Capture the cell that displays the provided text and extract its (X, Y) central coordinate. 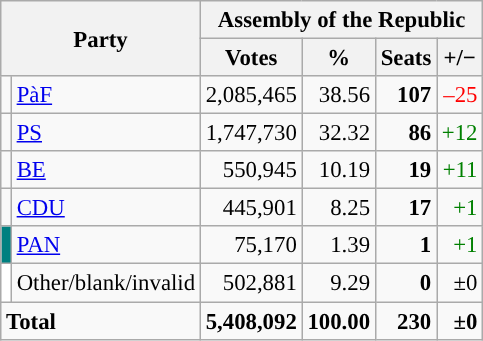
75,170 (251, 245)
107 (406, 95)
19 (406, 170)
32.32 (338, 133)
Assembly of the Republic (341, 20)
230 (406, 321)
17 (406, 208)
445,901 (251, 208)
100.00 (338, 321)
9.29 (338, 283)
10.19 (338, 170)
502,881 (251, 283)
38.56 (338, 95)
PAN (106, 245)
+12 (460, 133)
Votes (251, 58)
Party (101, 38)
% (338, 58)
86 (406, 133)
Other/blank/invalid (106, 283)
8.25 (338, 208)
1,747,730 (251, 133)
+/− (460, 58)
PàF (106, 95)
550,945 (251, 170)
1 (406, 245)
0 (406, 283)
5,408,092 (251, 321)
CDU (106, 208)
Seats (406, 58)
1.39 (338, 245)
Total (101, 321)
–25 (460, 95)
+11 (460, 170)
2,085,465 (251, 95)
BE (106, 170)
PS (106, 133)
